Pinpoint the cell where the given text exists, returning its [x, y] midpoint coordinate. 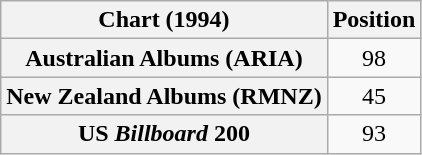
New Zealand Albums (RMNZ) [164, 96]
Chart (1994) [164, 20]
Position [374, 20]
45 [374, 96]
93 [374, 134]
US Billboard 200 [164, 134]
Australian Albums (ARIA) [164, 58]
98 [374, 58]
